Return the (x, y) coordinate for the center point of the cell that contains the specified text.  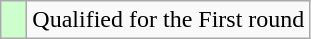
Qualified for the First round (168, 20)
